Capture the cell that displays the provided text and extract its (x, y) central coordinate. 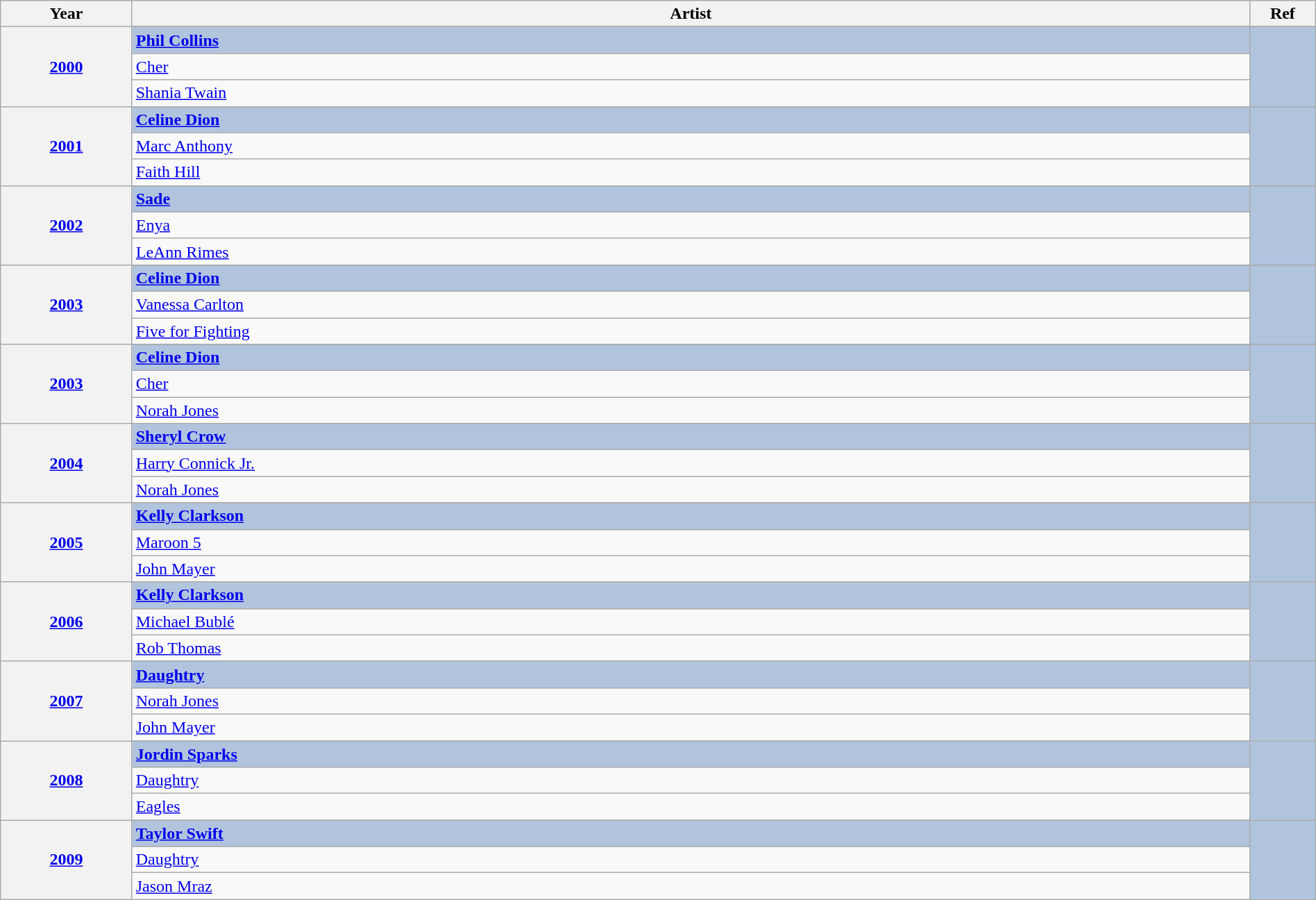
Eagles (691, 807)
Ref (1283, 14)
Sade (691, 199)
2007 (67, 701)
Maroon 5 (691, 542)
Taylor Swift (691, 833)
Faith Hill (691, 172)
2008 (67, 780)
Vanessa Carlton (691, 304)
2004 (67, 463)
2002 (67, 225)
Jason Mraz (691, 886)
Shania Twain (691, 93)
2001 (67, 146)
2005 (67, 542)
2000 (67, 67)
Artist (691, 14)
Jordin Sparks (691, 753)
Marc Anthony (691, 146)
LeAnn Rimes (691, 251)
Michael Bublé (691, 622)
2009 (67, 860)
2006 (67, 622)
Five for Fighting (691, 331)
Year (67, 14)
Phil Collins (691, 40)
Enya (691, 225)
Harry Connick Jr. (691, 463)
Sheryl Crow (691, 437)
Rob Thomas (691, 648)
